Capture the cell that displays the provided text and extract its [x, y] central coordinate. 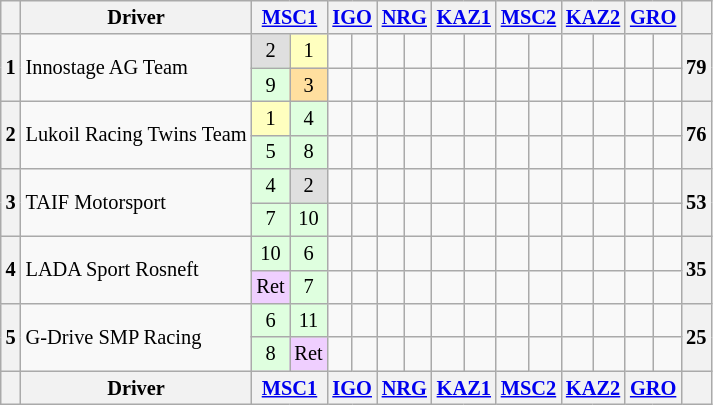
25 [696, 336]
9 [271, 85]
11 [309, 320]
79 [696, 68]
Lukoil Racing Twins Team [136, 134]
G-Drive SMP Racing [136, 336]
Innostage AG Team [136, 68]
LADA Sport Rosneft [136, 270]
TAIF Motorsport [136, 202]
53 [696, 202]
35 [696, 270]
76 [696, 134]
